From the cell containing the given text, extract its center point as [x, y] coordinate. 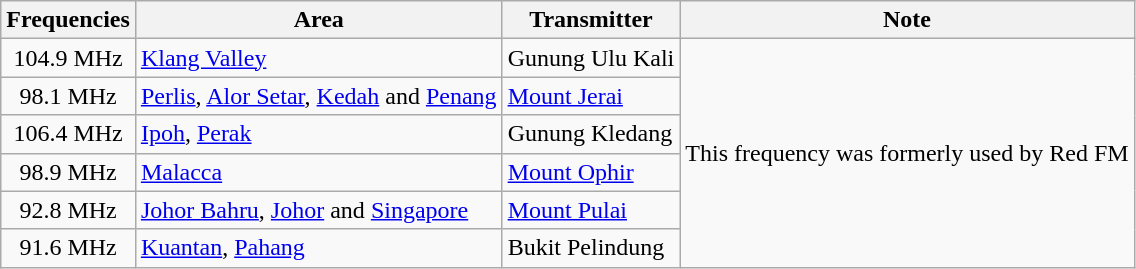
Malacca [318, 172]
Johor Bahru, Johor and Singapore [318, 210]
106.4 MHz [68, 134]
98.9 MHz [68, 172]
Area [318, 20]
91.6 MHz [68, 248]
Bukit Pelindung [591, 248]
Kuantan, Pahang [318, 248]
Klang Valley [318, 58]
Gunung Kledang [591, 134]
Mount Ophir [591, 172]
92.8 MHz [68, 210]
104.9 MHz [68, 58]
Perlis, Alor Setar, Kedah and Penang [318, 96]
This frequency was formerly used by Red FM [907, 153]
Frequencies [68, 20]
Ipoh, Perak [318, 134]
Mount Jerai [591, 96]
98.1 MHz [68, 96]
Transmitter [591, 20]
Gunung Ulu Kali [591, 58]
Note [907, 20]
Mount Pulai [591, 210]
